Capture the cell that displays the provided text and extract its [x, y] central coordinate. 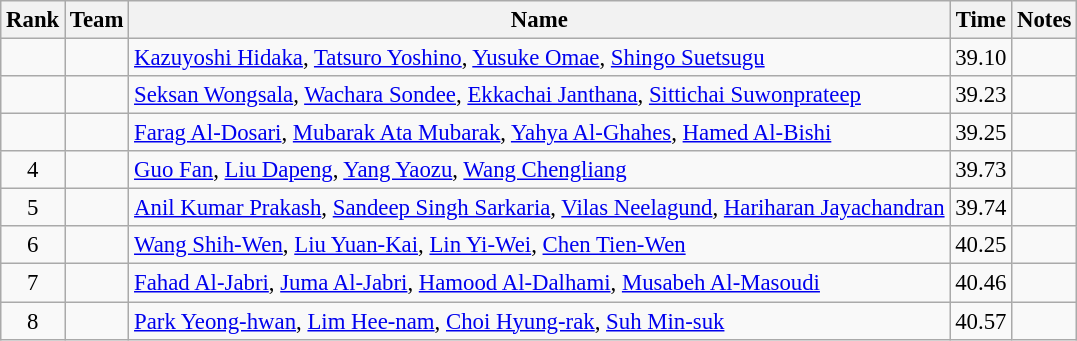
39.23 [981, 95]
4 [33, 170]
Wang Shih-Wen, Liu Yuan-Kai, Lin Yi-Wei, Chen Tien-Wen [540, 245]
39.25 [981, 133]
Rank [33, 20]
Park Yeong-hwan, Lim Hee-nam, Choi Hyung-rak, Suh Min-suk [540, 321]
40.57 [981, 321]
Name [540, 20]
39.74 [981, 208]
Fahad Al-Jabri, Juma Al-Jabri, Hamood Al-Dalhami, Musabeh Al-Masoudi [540, 283]
8 [33, 321]
Team [97, 20]
40.25 [981, 245]
Time [981, 20]
Kazuyoshi Hidaka, Tatsuro Yoshino, Yusuke Omae, Shingo Suetsugu [540, 58]
Guo Fan, Liu Dapeng, Yang Yaozu, Wang Chengliang [540, 170]
39.73 [981, 170]
40.46 [981, 283]
6 [33, 245]
Seksan Wongsala, Wachara Sondee, Ekkachai Janthana, Sittichai Suwonprateep [540, 95]
Notes [1044, 20]
5 [33, 208]
Anil Kumar Prakash, Sandeep Singh Sarkaria, Vilas Neelagund, Hariharan Jayachandran [540, 208]
Farag Al-Dosari, Mubarak Ata Mubarak, Yahya Al-Ghahes, Hamed Al-Bishi [540, 133]
7 [33, 283]
39.10 [981, 58]
